Pinpoint the cell where the given text exists, returning its [X, Y] midpoint coordinate. 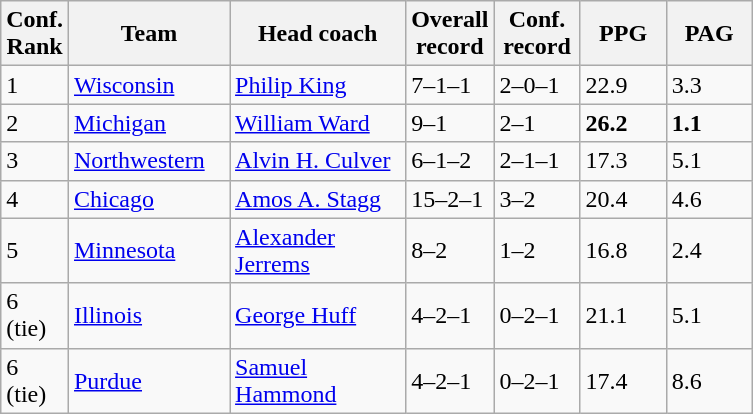
Illinois [148, 316]
26.2 [623, 123]
3.3 [709, 85]
1.1 [709, 123]
PPG [623, 34]
Alexander Jerrems [318, 250]
17.3 [623, 161]
Overall record [450, 34]
20.4 [623, 199]
3–2 [537, 199]
2 [35, 123]
2–0–1 [537, 85]
George Huff [318, 316]
Amos A. Stagg [318, 199]
4.6 [709, 199]
5 [35, 250]
16.8 [623, 250]
17.4 [623, 380]
William Ward [318, 123]
Team [148, 34]
Chicago [148, 199]
Minnesota [148, 250]
3 [35, 161]
Purdue [148, 380]
Head coach [318, 34]
22.9 [623, 85]
Philip King [318, 85]
Samuel Hammond [318, 380]
Northwestern [148, 161]
PAG [709, 34]
Michigan [148, 123]
2–1–1 [537, 161]
21.1 [623, 316]
Conf. Rank [35, 34]
Conf. record [537, 34]
7–1–1 [450, 85]
9–1 [450, 123]
15–2–1 [450, 199]
2.4 [709, 250]
8–2 [450, 250]
1–2 [537, 250]
4 [35, 199]
Alvin H. Culver [318, 161]
8.6 [709, 380]
6–1–2 [450, 161]
1 [35, 85]
2–1 [537, 123]
Wisconsin [148, 85]
